Search for the cell housing the specified text and yield its [X, Y] center coordinate. 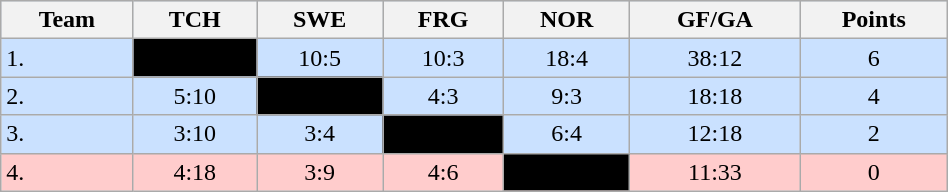
10:3 [444, 58]
3:4 [319, 134]
2. [67, 96]
6:4 [567, 134]
4. [67, 172]
18:18 [716, 96]
12:18 [716, 134]
9:3 [567, 96]
4:6 [444, 172]
3. [67, 134]
Team [67, 20]
11:33 [716, 172]
FRG [444, 20]
GF/GA [716, 20]
38:12 [716, 58]
18:4 [567, 58]
SWE [319, 20]
3:9 [319, 172]
4 [874, 96]
Points [874, 20]
4:18 [195, 172]
4:3 [444, 96]
1. [67, 58]
0 [874, 172]
10:5 [319, 58]
TCH [195, 20]
NOR [567, 20]
3:10 [195, 134]
6 [874, 58]
2 [874, 134]
5:10 [195, 96]
